Extract the [X, Y] coordinate from the center of the cell holding the provided text.  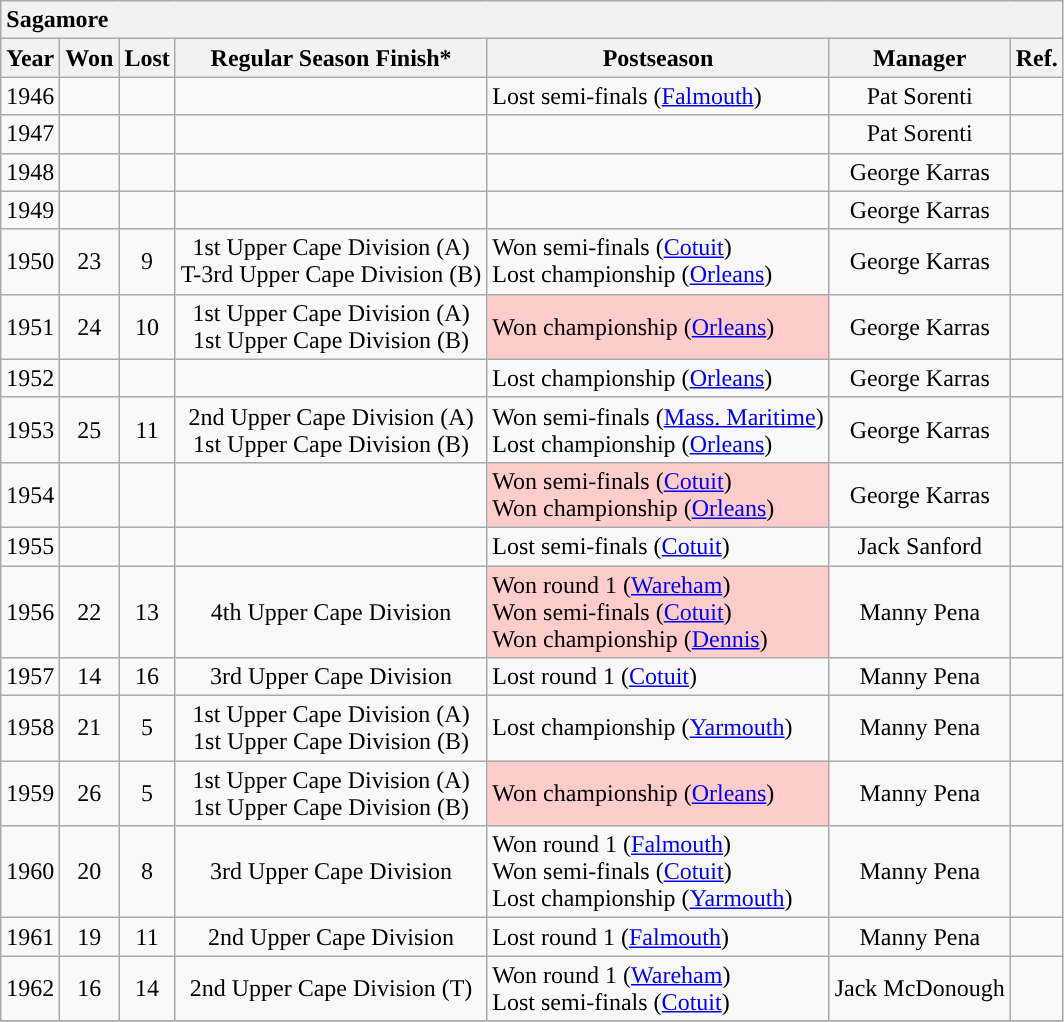
Won semi-finals (Cotuit)Won championship (Orleans) [658, 494]
1949 [30, 210]
Jack Sanford [920, 546]
1950 [30, 262]
13 [147, 612]
9 [147, 262]
24 [90, 326]
23 [90, 262]
Lost championship (Yarmouth) [658, 728]
Sagamore [532, 20]
1957 [30, 677]
Won semi-finals (Cotuit)Lost championship (Orleans) [658, 262]
Manager [920, 58]
Postseason [658, 58]
1955 [30, 546]
Lost semi-finals (Falmouth) [658, 96]
25 [90, 430]
Lost [147, 58]
Regular Season Finish* [330, 58]
10 [147, 326]
26 [90, 794]
1947 [30, 134]
2nd Upper Cape Division [330, 937]
Jack McDonough [920, 988]
Lost semi-finals (Cotuit) [658, 546]
Won [90, 58]
8 [147, 872]
1948 [30, 172]
1954 [30, 494]
1956 [30, 612]
Lost championship (Orleans) [658, 378]
19 [90, 937]
Lost round 1 (Cotuit) [658, 677]
1958 [30, 728]
21 [90, 728]
1959 [30, 794]
1960 [30, 872]
Won round 1 (Wareham) Lost semi-finals (Cotuit) [658, 988]
2nd Upper Cape Division (T) [330, 988]
20 [90, 872]
1952 [30, 378]
1951 [30, 326]
Won semi-finals (Mass. Maritime)Lost championship (Orleans) [658, 430]
1961 [30, 937]
22 [90, 612]
Won round 1 (Wareham) Won semi-finals (Cotuit)Won championship (Dennis) [658, 612]
4th Upper Cape Division [330, 612]
Won round 1 (Falmouth)Won semi-finals (Cotuit) Lost championship (Yarmouth) [658, 872]
Lost round 1 (Falmouth) [658, 937]
1962 [30, 988]
1946 [30, 96]
2nd Upper Cape Division (A)1st Upper Cape Division (B) [330, 430]
1st Upper Cape Division (A)T-3rd Upper Cape Division (B) [330, 262]
Year [30, 58]
Ref. [1036, 58]
1953 [30, 430]
